For the text-containing cell, return its midpoint in (X, Y) coordinate format. 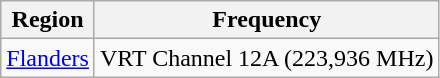
Flanders (48, 58)
Frequency (266, 20)
Region (48, 20)
VRT Channel 12A (223,936 MHz) (266, 58)
